From the cell containing the given text, extract its center point as (X, Y) coordinate. 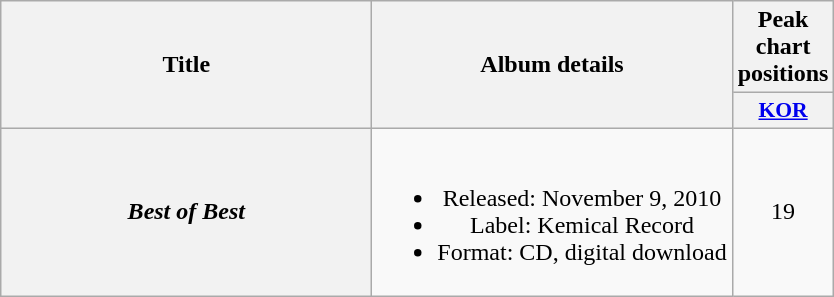
Peak chart positions (783, 47)
Title (186, 65)
Album details (552, 65)
Best of Best (186, 212)
19 (783, 212)
Released: November 9, 2010Label: Kemical RecordFormat: CD, digital download (552, 212)
KOR (783, 111)
